Detect which cell encompasses the target text, then output its (x, y) center coordinate. 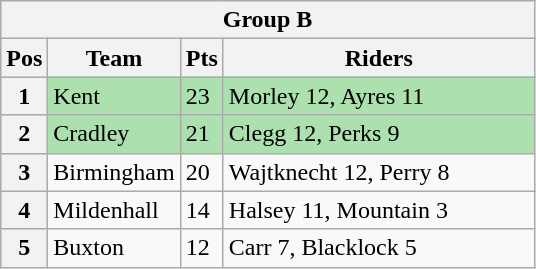
12 (202, 248)
Pts (202, 58)
1 (24, 96)
5 (24, 248)
Pos (24, 58)
4 (24, 210)
Buxton (114, 248)
Clegg 12, Perks 9 (378, 134)
Birmingham (114, 172)
Group B (268, 20)
Riders (378, 58)
Halsey 11, Mountain 3 (378, 210)
14 (202, 210)
Team (114, 58)
23 (202, 96)
Cradley (114, 134)
Mildenhall (114, 210)
Carr 7, Blacklock 5 (378, 248)
Morley 12, Ayres 11 (378, 96)
21 (202, 134)
20 (202, 172)
2 (24, 134)
Wajtknecht 12, Perry 8 (378, 172)
3 (24, 172)
Kent (114, 96)
